Find where the given text appears and provide that cell's center as [X, Y] coordinate. 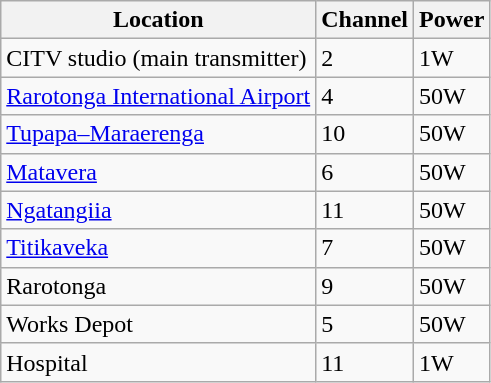
Tupapa–Maraerenga [158, 134]
Ngatangiia [158, 210]
Titikaveka [158, 248]
Matavera [158, 172]
6 [365, 172]
Rarotonga [158, 286]
Hospital [158, 362]
Channel [365, 20]
Location [158, 20]
10 [365, 134]
Works Depot [158, 324]
5 [365, 324]
Rarotonga International Airport [158, 96]
Power [451, 20]
7 [365, 248]
CITV studio (main transmitter) [158, 58]
2 [365, 58]
4 [365, 96]
9 [365, 286]
